Identify which cell holds the provided text, then report its [x, y] central coordinate. 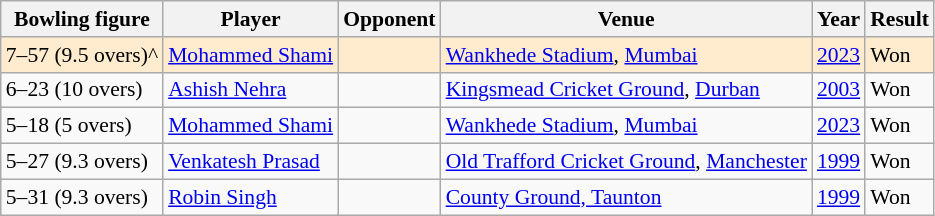
Year [838, 19]
2003 [838, 90]
Venue [626, 19]
Opponent [390, 19]
Result [900, 19]
Robin Singh [250, 197]
Old Trafford Cricket Ground, Manchester [626, 162]
Ashish Nehra [250, 90]
Bowling figure [82, 19]
Player [250, 19]
Kingsmead Cricket Ground, Durban [626, 90]
5–27 (9.3 overs) [82, 162]
5–31 (9.3 overs) [82, 197]
5–18 (5 overs) [82, 126]
6–23 (10 overs) [82, 90]
County Ground, Taunton [626, 197]
Venkatesh Prasad [250, 162]
7–57 (9.5 overs)^ [82, 55]
